Provide the (X, Y) coordinate of the cell's center where the given text is located.  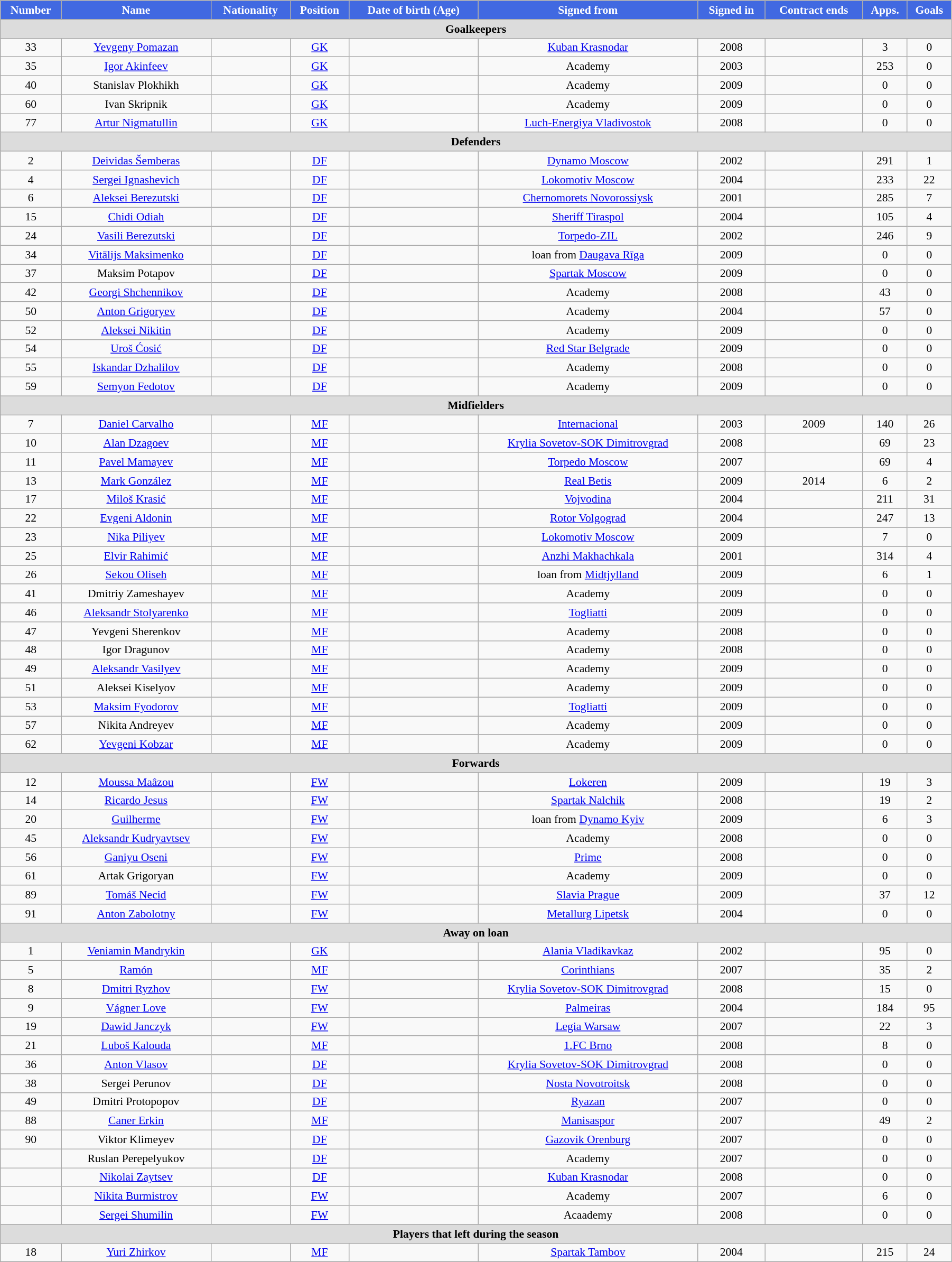
10 (31, 443)
Ramón (136, 970)
Nationality (250, 10)
54 (31, 349)
38 (31, 1083)
Maksim Fyodorov (136, 707)
Dmitri Protopopov (136, 1102)
33 (31, 48)
17 (31, 499)
Chidi Odiah (136, 217)
Sheriff Tiraspol (588, 217)
Vasili Berezutski (136, 236)
56 (31, 857)
50 (31, 311)
Nikita Burmistrov (136, 1196)
Prime (588, 857)
41 (31, 594)
Date of birth (Age) (414, 10)
88 (31, 1121)
5 (31, 970)
Uroš Ćosić (136, 349)
Lokeren (588, 782)
Sergei Shumilin (136, 1215)
77 (31, 123)
loan from Midtjylland (588, 575)
Pavel Mamayev (136, 462)
36 (31, 1064)
62 (31, 745)
Nikita Andreyev (136, 726)
53 (31, 707)
Palmeiras (588, 1008)
Legia Warsaw (588, 1027)
Goals (929, 10)
105 (885, 217)
55 (31, 368)
45 (31, 839)
Anton Vlasov (136, 1064)
Internacional (588, 424)
Yevgeny Pomazan (136, 48)
184 (885, 1008)
Midfielders (476, 405)
Anton Grigoryev (136, 311)
Anton Zabolotny (136, 914)
Ivan Skripnik (136, 104)
Aleksandr Kudryavtsev (136, 839)
Forwards (476, 763)
Aleksandr Vasilyev (136, 669)
11 (31, 462)
Caner Erkin (136, 1121)
Ruslan Perepelyukov (136, 1158)
285 (885, 198)
Contract ends (814, 10)
18 (31, 1252)
Luboš Kalouda (136, 1046)
Artak Grigoryan (136, 876)
47 (31, 632)
60 (31, 104)
Miloš Krasić (136, 499)
90 (31, 1140)
Tomáš Necid (136, 895)
loan from Dynamo Kyiv (588, 820)
Rotor Volgograd (588, 518)
loan from Daugava Rīga (588, 255)
Dynamo Moscow (588, 161)
89 (31, 895)
43 (885, 293)
140 (885, 424)
Real Betis (588, 481)
Sergei Perunov (136, 1083)
Georgi Shchennikov (136, 293)
Viktor Klimeyev (136, 1140)
Sekou Oliseh (136, 575)
Sergei Ignashevich (136, 180)
Dmitri Ryzhov (136, 989)
Spartak Nalchik (588, 801)
Corinthians (588, 970)
Red Star Belgrade (588, 349)
Vojvodina (588, 499)
Dmitriy Zameshayev (136, 594)
Metallurg Lipetsk (588, 914)
25 (31, 556)
51 (31, 688)
Spartak Tambov (588, 1252)
Moussa Maâzou (136, 782)
314 (885, 556)
Aleksei Nikitin (136, 330)
Igor Dragunov (136, 650)
Ganiyu Oseni (136, 857)
Gazovik Orenburg (588, 1140)
Luch-Energiya Vladivostok (588, 123)
Goalkeepers (476, 29)
Ryazan (588, 1102)
21 (31, 1046)
Signed in (731, 10)
Daniel Carvalho (136, 424)
Torpedo-ZIL (588, 236)
91 (31, 914)
Apps. (885, 10)
Deividas Šemberas (136, 161)
Iskandar Dzhalilov (136, 368)
Alan Dzagoev (136, 443)
Guilherme (136, 820)
46 (31, 613)
247 (885, 518)
Yuri Zhirkov (136, 1252)
40 (31, 86)
Spartak Moscow (588, 274)
Number (31, 10)
61 (31, 876)
Slavia Prague (588, 895)
Yevgeni Kobzar (136, 745)
Evgeni Aldonin (136, 518)
31 (929, 499)
Name (136, 10)
Aleksandr Stolyarenko (136, 613)
Mark González (136, 481)
Away on loan (476, 933)
52 (31, 330)
Semyon Fedotov (136, 387)
42 (31, 293)
Acaademy (588, 1215)
Nosta Novotroitsk (588, 1083)
Dawid Janczyk (136, 1027)
Vágner Love (136, 1008)
Torpedo Moscow (588, 462)
Igor Akinfeev (136, 67)
Manisaspor (588, 1121)
Yevgeni Sherenkov (136, 632)
Artur Nigmatullin (136, 123)
246 (885, 236)
Alania Vladikavkaz (588, 951)
Ricardo Jesus (136, 801)
2014 (814, 481)
Nikolai Zaytsev (136, 1177)
Aleksei Kiselyov (136, 688)
20 (31, 820)
291 (885, 161)
Elvir Rahimić (136, 556)
Chernomorets Novorossiysk (588, 198)
Maksim Potapov (136, 274)
34 (31, 255)
Defenders (476, 142)
215 (885, 1252)
Stanislav Plokhikh (136, 86)
Nika Piliyev (136, 537)
Anzhi Makhachkala (588, 556)
Signed from (588, 10)
Position (320, 10)
1.FC Brno (588, 1046)
48 (31, 650)
Players that left during the season (476, 1234)
Vitālijs Maksimenko (136, 255)
Veniamin Mandrykin (136, 951)
Aleksei Berezutski (136, 198)
211 (885, 499)
14 (31, 801)
253 (885, 67)
59 (31, 387)
233 (885, 180)
